Determine the [x, y] coordinate at the center of the cell enclosing the given text.  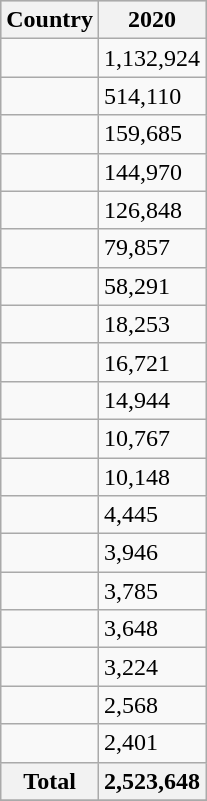
10,148 [152, 477]
159,685 [152, 134]
Country [50, 20]
3,648 [152, 629]
2,568 [152, 705]
10,767 [152, 438]
3,785 [152, 591]
2,401 [152, 743]
3,224 [152, 667]
514,110 [152, 96]
3,946 [152, 553]
79,857 [152, 248]
126,848 [152, 210]
2,523,648 [152, 781]
4,445 [152, 515]
2020 [152, 20]
144,970 [152, 172]
58,291 [152, 286]
18,253 [152, 324]
14,944 [152, 400]
16,721 [152, 362]
Total [50, 781]
1,132,924 [152, 58]
